For the text-containing cell, return its midpoint in (X, Y) coordinate format. 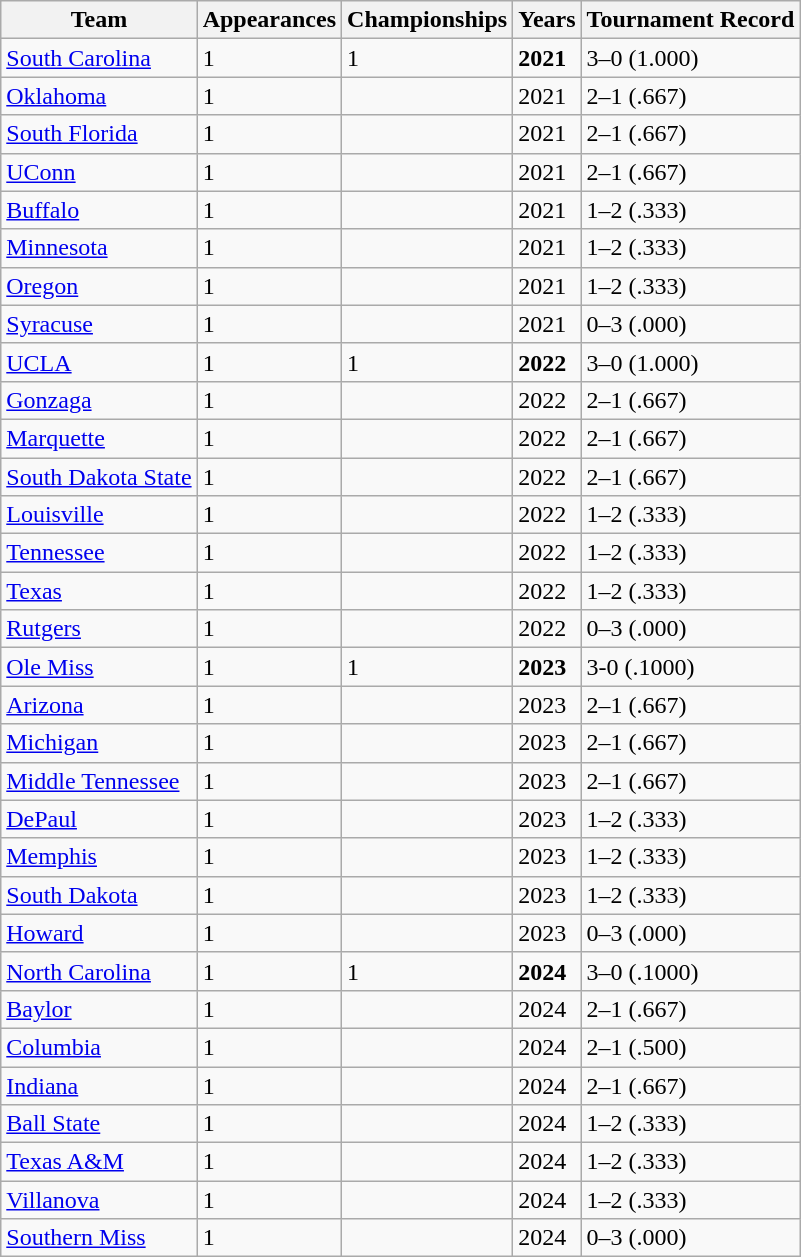
3–0 (.1000) (690, 971)
Buffalo (99, 210)
3-0 (.1000) (690, 667)
Tennessee (99, 553)
Tournament Record (690, 20)
Texas (99, 591)
Columbia (99, 1047)
Years (547, 20)
Middle Tennessee (99, 781)
North Carolina (99, 971)
2–1 (.500) (690, 1047)
Minnesota (99, 248)
Championships (428, 20)
Rutgers (99, 629)
Appearances (269, 20)
Oregon (99, 286)
UCLA (99, 362)
Memphis (99, 857)
Southern Miss (99, 1238)
Arizona (99, 705)
Marquette (99, 438)
Michigan (99, 743)
Team (99, 20)
South Dakota State (99, 477)
Louisville (99, 515)
Howard (99, 933)
South Carolina (99, 58)
South Florida (99, 134)
Villanova (99, 1200)
Ole Miss (99, 667)
Ball State (99, 1124)
Texas A&M (99, 1162)
Gonzaga (99, 400)
DePaul (99, 819)
UConn (99, 172)
Oklahoma (99, 96)
Indiana (99, 1085)
South Dakota (99, 895)
Baylor (99, 1009)
Syracuse (99, 324)
